Provide the [x, y] coordinate of the cell's center where the given text is located.  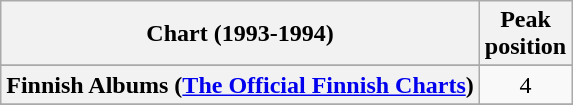
4 [525, 85]
Peakposition [525, 34]
Finnish Albums (The Official Finnish Charts) [240, 85]
Chart (1993-1994) [240, 34]
